Identify which cell holds the provided text, then report its [X, Y] central coordinate. 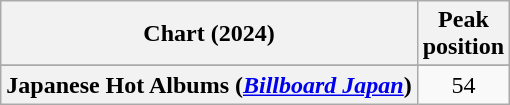
Peakposition [463, 34]
54 [463, 85]
Chart (2024) [209, 34]
Japanese Hot Albums (Billboard Japan) [209, 85]
